Return [x, y] of the center of cell containing provided text 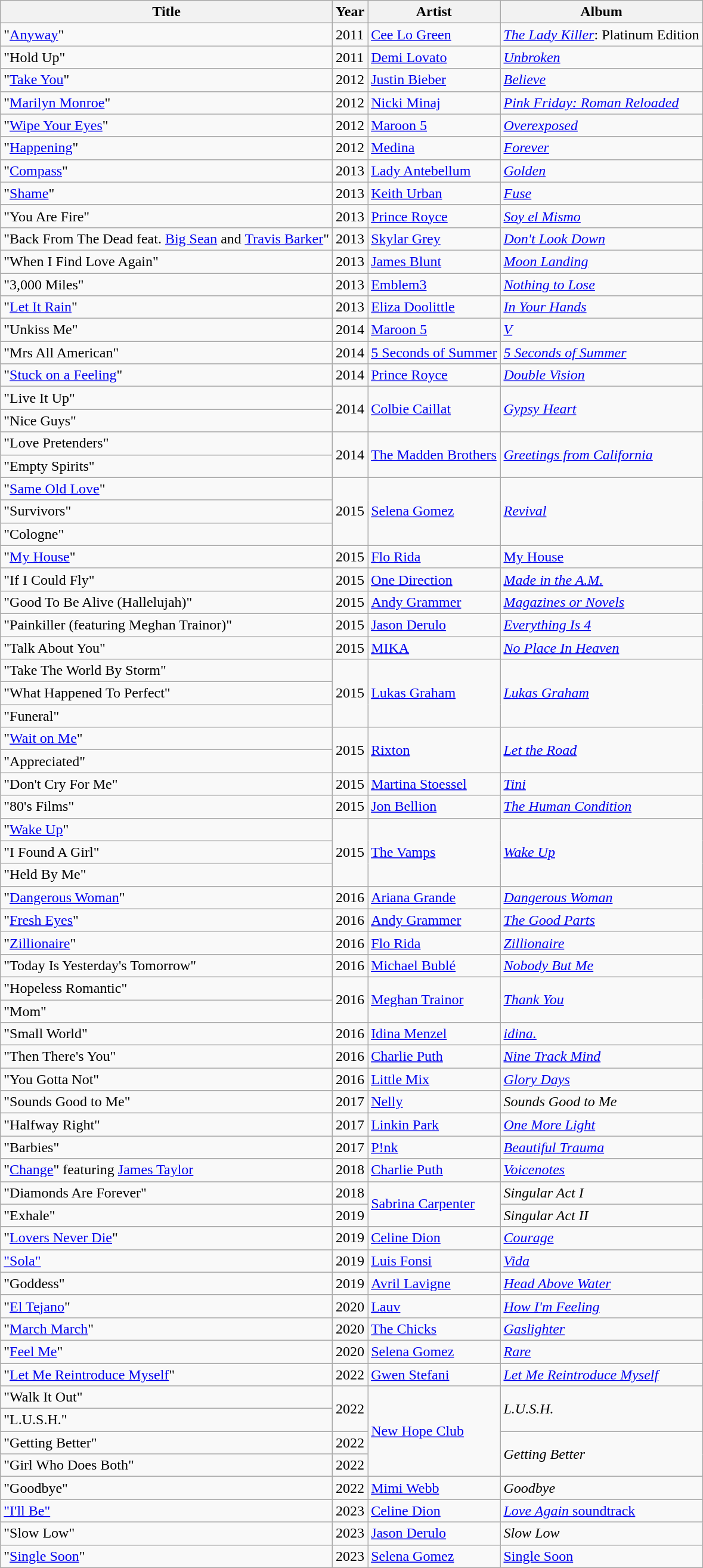
"Take You" [167, 80]
"Girl Who Does Both" [167, 1465]
"Let Me Reintroduce Myself" [167, 1374]
"Let It Rain" [167, 307]
"Lovers Never Die" [167, 1238]
Keith Urban [434, 193]
Goodbye [601, 1488]
"Don't Cry For Me" [167, 784]
"You Are Fire" [167, 216]
"Sola" [167, 1261]
"Shame" [167, 193]
Greetings from California [601, 455]
"When I Find Love Again" [167, 261]
"You Gotta Not" [167, 1079]
"Halfway Right" [167, 1125]
"Hold Up" [167, 57]
"Today Is Yesterday's Tomorrow" [167, 965]
Demi Lovato [434, 57]
Idina Menzel [434, 1034]
"What Happened To Perfect" [167, 693]
"Dangerous Woman" [167, 897]
"Empty Spirits" [167, 466]
Meghan Trainor [434, 999]
One More Light [601, 1125]
Michael Bublé [434, 965]
Martina Stoessel [434, 784]
Sabrina Carpenter [434, 1204]
"Same Old Love" [167, 489]
Nelly [434, 1102]
"Talk About You" [167, 647]
The Madden Brothers [434, 455]
"Anyway" [167, 35]
Moon Landing [601, 261]
"Funeral" [167, 716]
The Good Parts [601, 920]
"Walk It Out" [167, 1397]
Luis Fonsi [434, 1261]
idina. [601, 1034]
Getting Better [601, 1454]
Voicenotes [601, 1170]
"El Tejano" [167, 1306]
"Goodbye" [167, 1488]
Singular Act II [601, 1215]
"Live It Up" [167, 398]
V [601, 330]
"Unkiss Me" [167, 330]
Colbie Caillat [434, 409]
"Stuck on a Feeling" [167, 375]
"Diamonds Are Forever" [167, 1193]
Slow Low [601, 1533]
Pink Friday: Roman Reloaded [601, 103]
Nobody But Me [601, 965]
P!nk [434, 1147]
New Hope Club [434, 1431]
In Your Hands [601, 307]
Single Soon [601, 1556]
Nicki Minaj [434, 103]
No Place In Heaven [601, 647]
"Mrs All American" [167, 353]
"Fresh Eyes" [167, 920]
Magazines or Novels [601, 602]
"Back From The Dead feat. Big Sean and Travis Barker" [167, 239]
Golden [601, 171]
Let Me Reintroduce Myself [601, 1374]
"Barbies" [167, 1147]
"Survivors" [167, 511]
Eliza Doolittle [434, 307]
Medina [434, 148]
"My House" [167, 557]
"Appreciated" [167, 761]
Jon Bellion [434, 807]
Avril Lavigne [434, 1283]
"I'll Be" [167, 1511]
The Vamps [434, 852]
"Change" featuring James Taylor [167, 1170]
Fuse [601, 193]
Album [601, 12]
Love Again soundtrack [601, 1511]
Title [167, 12]
James Blunt [434, 261]
Believe [601, 80]
Soy el Mismo [601, 216]
How I'm Feeling [601, 1306]
"Painkiller (featuring Meghan Trainor)" [167, 625]
"If I Could Fly" [167, 579]
"Exhale" [167, 1215]
Cee Lo Green [434, 35]
"Wake Up" [167, 829]
Mimi Webb [434, 1488]
"L.U.S.H." [167, 1420]
Rare [601, 1351]
Lauv [434, 1306]
Revival [601, 511]
"Feel Me" [167, 1351]
Forever [601, 148]
Emblem3 [434, 285]
Beautiful Trauma [601, 1147]
Year [351, 12]
Singular Act I [601, 1193]
"Small World" [167, 1034]
"Good To Be Alive (Hallelujah)" [167, 602]
Zillionaire [601, 943]
"Marilyn Monroe" [167, 103]
"I Found A Girl" [167, 852]
Courage [601, 1238]
Ariana Grande [434, 897]
Linkin Park [434, 1125]
"Single Soon" [167, 1556]
Double Vision [601, 375]
Nine Track Mind [601, 1057]
"March March" [167, 1329]
Sounds Good to Me [601, 1102]
Don't Look Down [601, 239]
The Lady Killer: Platinum Edition [601, 35]
"Love Pretenders" [167, 443]
"Slow Low" [167, 1533]
Skylar Grey [434, 239]
"Hopeless Romantic" [167, 988]
The Human Condition [601, 807]
Overexposed [601, 125]
Glory Days [601, 1079]
Let the Road [601, 750]
Gypsy Heart [601, 409]
Dangerous Woman [601, 897]
Artist [434, 12]
"Held By Me" [167, 875]
Wake Up [601, 852]
Gwen Stefani [434, 1374]
Little Mix [434, 1079]
Head Above Water [601, 1283]
"3,000 Miles" [167, 285]
"Wait on Me" [167, 739]
"Wipe Your Eyes" [167, 125]
Justin Bieber [434, 80]
"Sounds Good to Me" [167, 1102]
"Mom" [167, 1011]
Tini [601, 784]
My House [601, 557]
Lady Antebellum [434, 171]
MIKA [434, 647]
The Chicks [434, 1329]
"80's Films" [167, 807]
"Zillionaire" [167, 943]
"Compass" [167, 171]
Thank You [601, 999]
Vida [601, 1261]
"Cologne" [167, 534]
Rixton [434, 750]
"Take The World By Storm" [167, 671]
"Nice Guys" [167, 421]
Made in the A.M. [601, 579]
"Then There's You" [167, 1057]
"Happening" [167, 148]
One Direction [434, 579]
"Goddess" [167, 1283]
Nothing to Lose [601, 285]
Gaslighter [601, 1329]
"Getting Better" [167, 1443]
Unbroken [601, 57]
Everything Is 4 [601, 625]
L.U.S.H. [601, 1409]
